Extract the (X, Y) coordinate from the center of the cell holding the provided text.  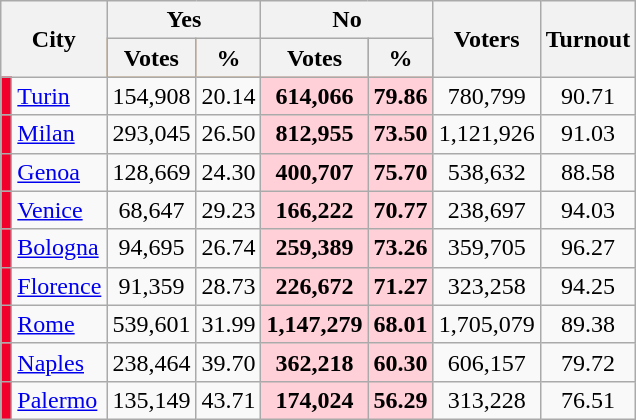
94.03 (588, 210)
Yes (184, 20)
79.86 (400, 96)
313,228 (486, 400)
780,799 (486, 96)
56.29 (400, 400)
Bologna (60, 248)
812,955 (314, 134)
31.99 (228, 324)
26.50 (228, 134)
359,705 (486, 248)
City (54, 39)
90.71 (588, 96)
1,121,926 (486, 134)
68.01 (400, 324)
614,066 (314, 96)
Voters (486, 39)
71.27 (400, 286)
174,024 (314, 400)
226,672 (314, 286)
91.03 (588, 134)
60.30 (400, 362)
606,157 (486, 362)
96.27 (588, 248)
43.71 (228, 400)
Naples (60, 362)
Turin (60, 96)
91,359 (152, 286)
1,147,279 (314, 324)
238,697 (486, 210)
259,389 (314, 248)
538,632 (486, 172)
135,149 (152, 400)
29.23 (228, 210)
362,218 (314, 362)
88.58 (588, 172)
No (347, 20)
73.26 (400, 248)
Genoa (60, 172)
73.50 (400, 134)
128,669 (152, 172)
28.73 (228, 286)
Turnout (588, 39)
238,464 (152, 362)
75.70 (400, 172)
Florence (60, 286)
Venice (60, 210)
24.30 (228, 172)
20.14 (228, 96)
89.38 (588, 324)
Palermo (60, 400)
323,258 (486, 286)
1,705,079 (486, 324)
39.70 (228, 362)
400,707 (314, 172)
76.51 (588, 400)
166,222 (314, 210)
79.72 (588, 362)
94,695 (152, 248)
26.74 (228, 248)
94.25 (588, 286)
68,647 (152, 210)
Rome (60, 324)
70.77 (400, 210)
154,908 (152, 96)
Milan (60, 134)
539,601 (152, 324)
293,045 (152, 134)
